Locate the cell with the specified text and output its (x, y) center coordinate. 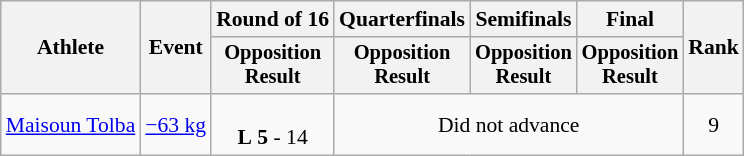
L 5 - 14 (272, 124)
Final (630, 19)
Athlete (71, 48)
9 (714, 124)
Did not advance (508, 124)
Event (176, 48)
Round of 16 (272, 19)
Maisoun Tolba (71, 124)
−63 kg (176, 124)
Semifinals (524, 19)
Quarterfinals (402, 19)
Rank (714, 48)
